For the text-containing cell, return its midpoint in (X, Y) coordinate format. 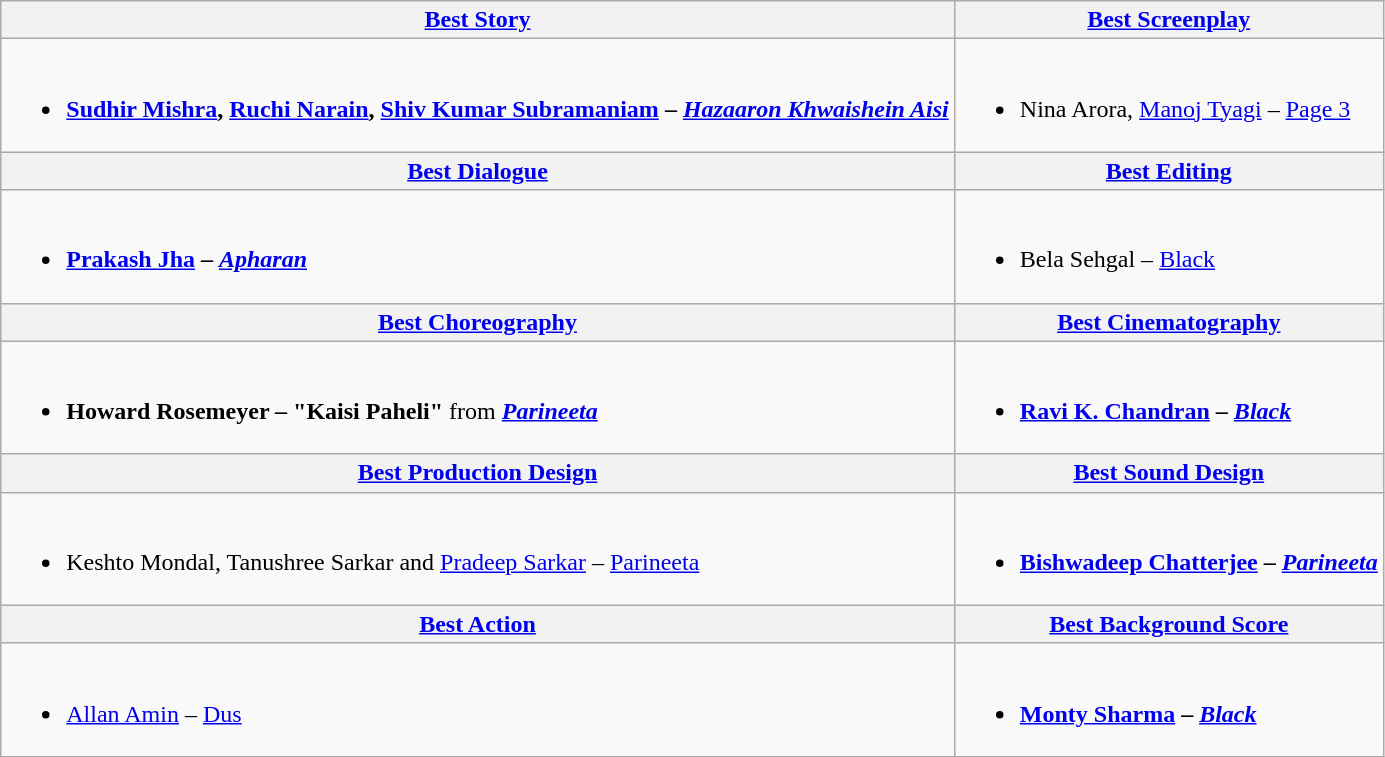
Bela Sehgal – Black (1168, 246)
Best Background Score (1168, 624)
Allan Amin – Dus (478, 700)
Bishwadeep Chatterjee – Parineeta (1168, 548)
Best Choreography (478, 322)
Ravi K. Chandran – Black (1168, 398)
Best Dialogue (478, 171)
Prakash Jha – Apharan (478, 246)
Best Editing (1168, 171)
Best Story (478, 20)
Best Action (478, 624)
Monty Sharma – Black (1168, 700)
Sudhir Mishra, Ruchi Narain, Shiv Kumar Subramaniam – Hazaaron Khwaishein Aisi (478, 96)
Best Production Design (478, 473)
Best Cinematography (1168, 322)
Best Sound Design (1168, 473)
Best Screenplay (1168, 20)
Nina Arora, Manoj Tyagi – Page 3 (1168, 96)
Howard Rosemeyer – "Kaisi Paheli" from Parineeta (478, 398)
Keshto Mondal, Tanushree Sarkar and Pradeep Sarkar – Parineeta (478, 548)
